Output the [x, y] coordinate of the center of the cell containing the given text.  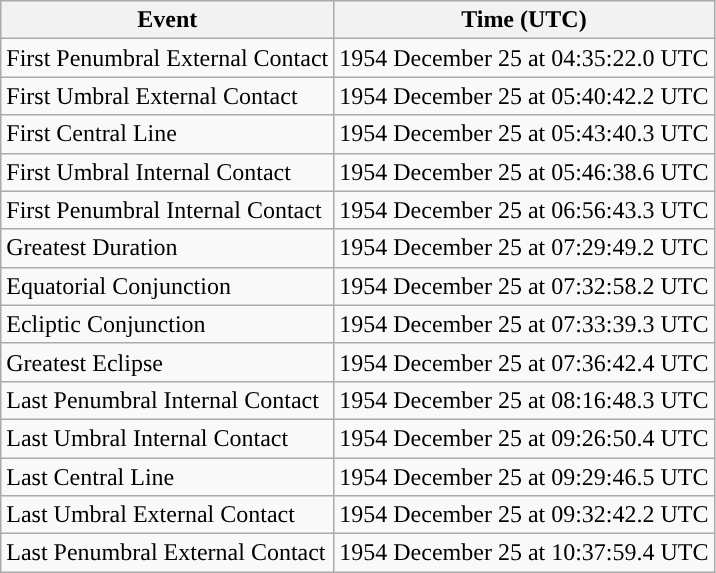
1954 December 25 at 05:43:40.3 UTC [524, 134]
Last Penumbral External Contact [168, 553]
Equatorial Conjunction [168, 286]
1954 December 25 at 07:29:49.2 UTC [524, 248]
Last Umbral Internal Contact [168, 438]
Last Penumbral Internal Contact [168, 400]
Ecliptic Conjunction [168, 324]
1954 December 25 at 08:16:48.3 UTC [524, 400]
Greatest Duration [168, 248]
First Umbral External Contact [168, 96]
First Umbral Internal Contact [168, 172]
1954 December 25 at 07:32:58.2 UTC [524, 286]
First Penumbral Internal Contact [168, 210]
1954 December 25 at 09:26:50.4 UTC [524, 438]
1954 December 25 at 10:37:59.4 UTC [524, 553]
First Central Line [168, 134]
1954 December 25 at 07:33:39.3 UTC [524, 324]
1954 December 25 at 05:46:38.6 UTC [524, 172]
1954 December 25 at 06:56:43.3 UTC [524, 210]
1954 December 25 at 09:32:42.2 UTC [524, 515]
1954 December 25 at 05:40:42.2 UTC [524, 96]
Last Umbral External Contact [168, 515]
Event [168, 20]
1954 December 25 at 07:36:42.4 UTC [524, 362]
Last Central Line [168, 477]
First Penumbral External Contact [168, 58]
Greatest Eclipse [168, 362]
1954 December 25 at 09:29:46.5 UTC [524, 477]
Time (UTC) [524, 20]
1954 December 25 at 04:35:22.0 UTC [524, 58]
